Detect which cell encompasses the target text, then output its [X, Y] center coordinate. 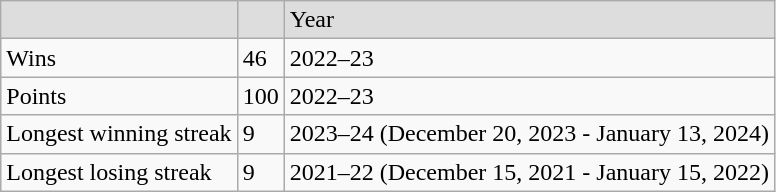
100 [260, 96]
46 [260, 58]
Wins [119, 58]
2021–22 (December 15, 2021 - January 15, 2022) [529, 172]
2023–24 (December 20, 2023 - January 13, 2024) [529, 134]
Longest losing streak [119, 172]
Year [529, 20]
Longest winning streak [119, 134]
Points [119, 96]
